Pinpoint the cell where the given text exists, returning its (x, y) midpoint coordinate. 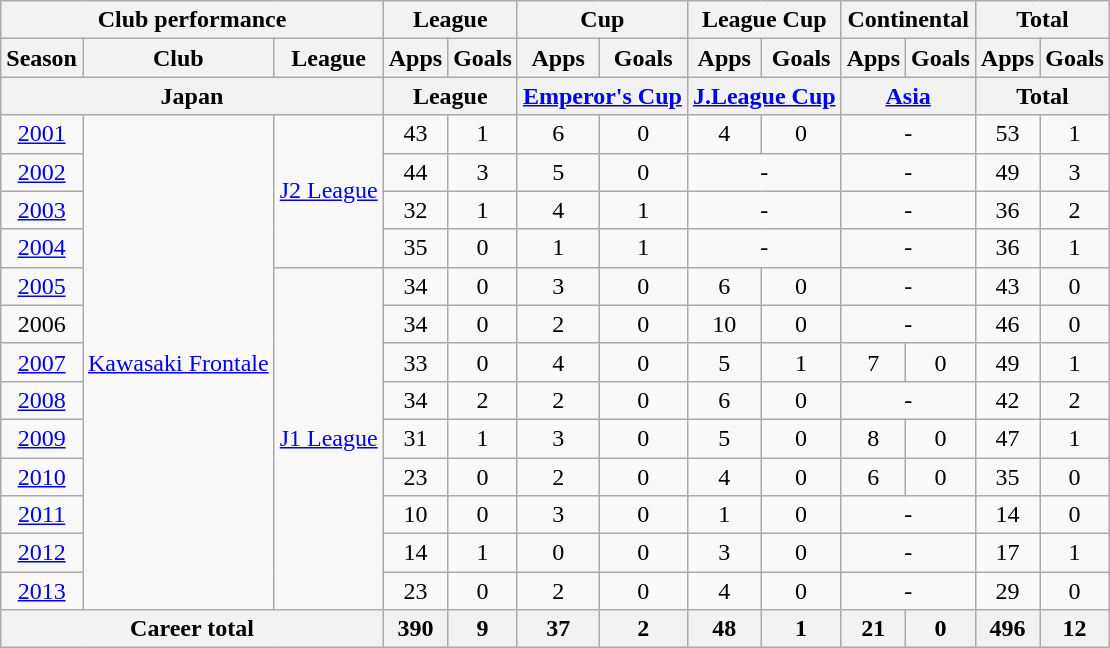
J1 League (328, 438)
42 (1007, 400)
46 (1007, 324)
Cup (602, 20)
2005 (42, 286)
Continental (908, 20)
Club (178, 58)
29 (1007, 591)
2013 (42, 591)
2002 (42, 172)
33 (415, 362)
47 (1007, 438)
31 (415, 438)
2006 (42, 324)
2011 (42, 515)
Career total (192, 629)
390 (415, 629)
2010 (42, 477)
17 (1007, 553)
J.League Cup (764, 96)
J2 League (328, 191)
44 (415, 172)
Emperor's Cup (602, 96)
496 (1007, 629)
2001 (42, 134)
2007 (42, 362)
League Cup (764, 20)
Season (42, 58)
Kawasaki Frontale (178, 362)
32 (415, 210)
9 (483, 629)
Asia (908, 96)
2008 (42, 400)
2004 (42, 248)
37 (558, 629)
53 (1007, 134)
8 (873, 438)
Club performance (192, 20)
2003 (42, 210)
12 (1075, 629)
48 (724, 629)
2012 (42, 553)
21 (873, 629)
7 (873, 362)
2009 (42, 438)
Japan (192, 96)
